Locate the cell with the specified text and output its [x, y] center coordinate. 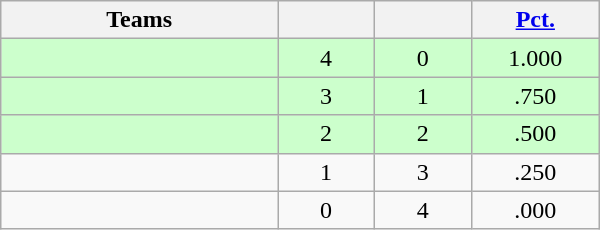
.750 [535, 96]
.500 [535, 134]
1.000 [535, 58]
Pct. [535, 20]
.250 [535, 172]
.000 [535, 210]
Teams [140, 20]
